Capture the cell that displays the provided text and extract its (x, y) central coordinate. 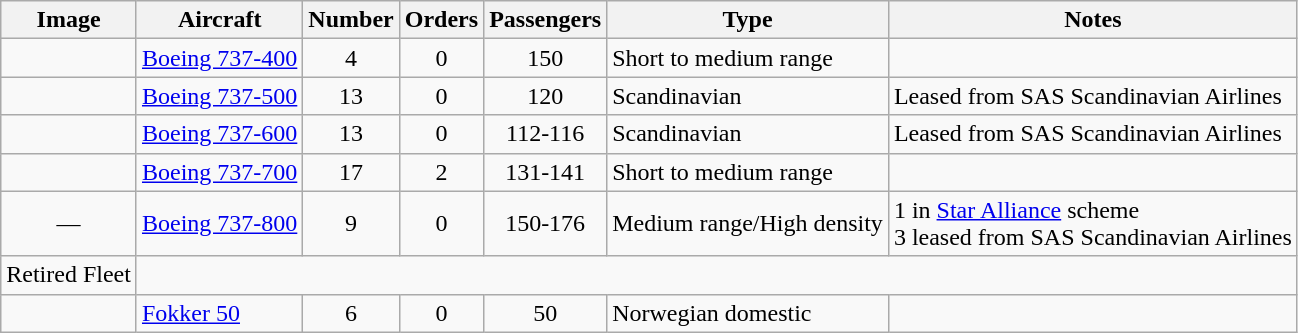
Boeing 737-600 (219, 134)
2 (441, 172)
Type (748, 20)
Boeing 737-400 (219, 58)
Norwegian domestic (748, 313)
Image (69, 20)
Retired Fleet (69, 275)
4 (351, 58)
9 (351, 224)
Boeing 737-500 (219, 96)
Boeing 737-800 (219, 224)
131-141 (546, 172)
120 (546, 96)
1 in Star Alliance scheme 3 leased from SAS Scandinavian Airlines (1092, 224)
Medium range/High density (748, 224)
Passengers (546, 20)
112-116 (546, 134)
17 (351, 172)
Boeing 737-700 (219, 172)
150-176 (546, 224)
— (69, 224)
6 (351, 313)
Aircraft (219, 20)
Fokker 50 (219, 313)
Orders (441, 20)
50 (546, 313)
Notes (1092, 20)
Number (351, 20)
150 (546, 58)
